Capture the cell that displays the provided text and extract its (x, y) central coordinate. 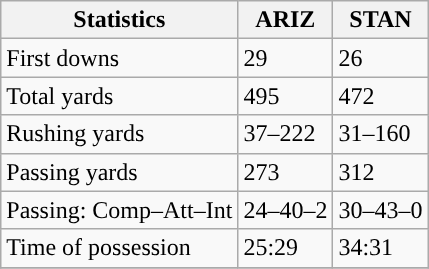
STAN (380, 20)
34:31 (380, 248)
29 (286, 58)
Statistics (120, 20)
Passing yards (120, 172)
37–222 (286, 134)
ARIZ (286, 20)
26 (380, 58)
Passing: Comp–Att–Int (120, 210)
312 (380, 172)
472 (380, 96)
24–40–2 (286, 210)
273 (286, 172)
Total yards (120, 96)
First downs (120, 58)
31–160 (380, 134)
Time of possession (120, 248)
30–43–0 (380, 210)
25:29 (286, 248)
Rushing yards (120, 134)
495 (286, 96)
